Output the (x, y) coordinate of the center of the cell containing the given text.  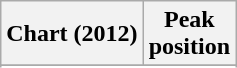
Chart (2012) (72, 34)
Peakposition (189, 34)
